Locate the cell with the specified text and output its [X, Y] center coordinate. 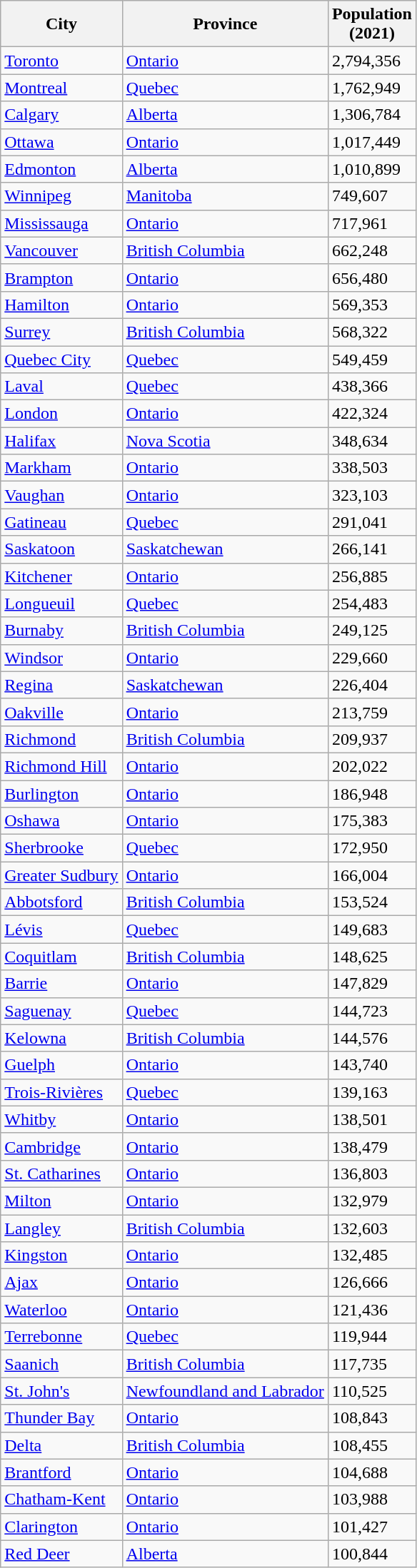
Markham [61, 468]
Windsor [61, 658]
Oakville [61, 712]
226,404 [371, 685]
132,603 [371, 1228]
291,041 [371, 522]
Ajax [61, 1283]
662,248 [371, 250]
Waterloo [61, 1310]
Thunder Bay [61, 1418]
Mississauga [61, 223]
Winnipeg [61, 196]
569,353 [371, 305]
422,324 [371, 414]
Kelowna [61, 1038]
Brantford [61, 1472]
Abbotsford [61, 902]
Guelph [61, 1065]
153,524 [371, 902]
139,163 [371, 1092]
108,455 [371, 1445]
147,829 [371, 984]
1,010,899 [371, 169]
Greater Sudbury [61, 875]
568,322 [371, 332]
Richmond Hill [61, 766]
1,306,784 [371, 115]
Surrey [61, 332]
348,634 [371, 441]
Calgary [61, 115]
Coquitlam [61, 957]
Vancouver [61, 250]
172,950 [371, 848]
2,794,356 [371, 61]
202,022 [371, 766]
Nova Scotia [225, 441]
Edmonton [61, 169]
Lévis [61, 930]
Kitchener [61, 576]
Ottawa [61, 142]
Hamilton [61, 305]
338,503 [371, 468]
143,740 [371, 1065]
119,944 [371, 1337]
Barrie [61, 984]
108,843 [371, 1418]
117,735 [371, 1364]
323,103 [371, 495]
1,017,449 [371, 142]
101,427 [371, 1527]
126,666 [371, 1283]
Saanich [61, 1364]
144,576 [371, 1038]
Terrebonne [61, 1337]
London [61, 414]
St. Catharines [61, 1174]
138,501 [371, 1119]
1,762,949 [371, 88]
Halifax [61, 441]
Sherbrooke [61, 848]
Manitoba [225, 196]
266,141 [371, 549]
254,483 [371, 604]
Saguenay [61, 1011]
256,885 [371, 576]
209,937 [371, 739]
Whitby [61, 1119]
213,759 [371, 712]
103,988 [371, 1500]
Newfoundland and Labrador [225, 1391]
149,683 [371, 930]
Clarington [61, 1527]
Burlington [61, 794]
City [61, 24]
Toronto [61, 61]
229,660 [371, 658]
Red Deer [61, 1554]
438,366 [371, 387]
St. John's [61, 1391]
132,485 [371, 1256]
Richmond [61, 739]
110,525 [371, 1391]
100,844 [371, 1554]
166,004 [371, 875]
136,803 [371, 1174]
Gatineau [61, 522]
Longueuil [61, 604]
549,459 [371, 359]
717,961 [371, 223]
Montreal [61, 88]
144,723 [371, 1011]
121,436 [371, 1310]
Saskatoon [61, 549]
Langley [61, 1228]
749,607 [371, 196]
Delta [61, 1445]
Population(2021) [371, 24]
132,979 [371, 1201]
Trois-Rivières [61, 1092]
Kingston [61, 1256]
104,688 [371, 1472]
Chatham-Kent [61, 1500]
656,480 [371, 278]
138,479 [371, 1146]
Burnaby [61, 631]
Quebec City [61, 359]
Brampton [61, 278]
186,948 [371, 794]
175,383 [371, 821]
Milton [61, 1201]
148,625 [371, 957]
249,125 [371, 631]
Laval [61, 387]
Oshawa [61, 821]
Cambridge [61, 1146]
Province [225, 24]
Vaughan [61, 495]
Regina [61, 685]
